Locate the cell with the specified text and output its [X, Y] center coordinate. 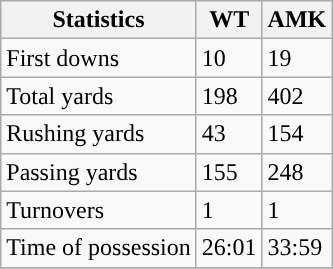
33:59 [297, 248]
Time of possession [99, 248]
Rushing yards [99, 134]
10 [229, 58]
43 [229, 134]
19 [297, 58]
First downs [99, 58]
198 [229, 96]
Passing yards [99, 172]
248 [297, 172]
155 [229, 172]
26:01 [229, 248]
154 [297, 134]
Total yards [99, 96]
WT [229, 20]
Turnovers [99, 210]
AMK [297, 20]
Statistics [99, 20]
402 [297, 96]
